Pinpoint the cell where the given text exists, returning its [x, y] midpoint coordinate. 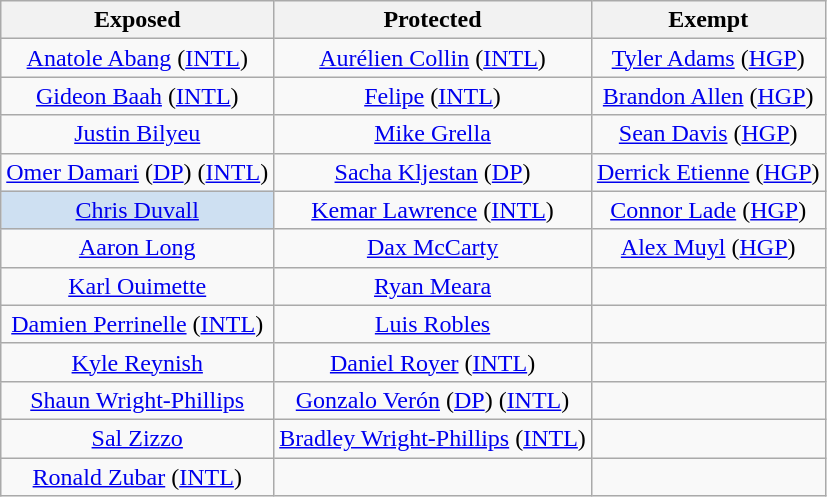
Dax McCarty [433, 248]
Anatole Abang (INTL) [138, 58]
Sean Davis (HGP) [708, 134]
Exposed [138, 20]
Felipe (INTL) [433, 96]
Protected [433, 20]
Sal Zizzo [138, 438]
Derrick Etienne (HGP) [708, 172]
Connor Lade (HGP) [708, 210]
Kemar Lawrence (INTL) [433, 210]
Shaun Wright-Phillips [138, 400]
Mike Grella [433, 134]
Ronald Zubar (INTL) [138, 477]
Aaron Long [138, 248]
Kyle Reynish [138, 362]
Brandon Allen (HGP) [708, 96]
Tyler Adams (HGP) [708, 58]
Aurélien Collin (INTL) [433, 58]
Daniel Royer (INTL) [433, 362]
Karl Ouimette [138, 286]
Exempt [708, 20]
Ryan Meara [433, 286]
Omer Damari (DP) (INTL) [138, 172]
Damien Perrinelle (INTL) [138, 324]
Justin Bilyeu [138, 134]
Gideon Baah (INTL) [138, 96]
Sacha Kljestan (DP) [433, 172]
Luis Robles [433, 324]
Chris Duvall [138, 210]
Gonzalo Verón (DP) (INTL) [433, 400]
Bradley Wright-Phillips (INTL) [433, 438]
Alex Muyl (HGP) [708, 248]
